Pinpoint the cell where the given text exists, returning its (X, Y) midpoint coordinate. 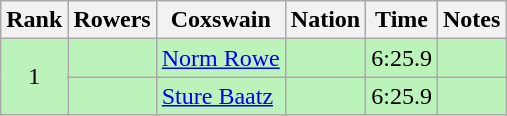
Rowers (112, 20)
Time (402, 20)
1 (34, 77)
Notes (471, 20)
Rank (34, 20)
Sture Baatz (220, 96)
Norm Rowe (220, 58)
Coxswain (220, 20)
Nation (325, 20)
